Identify which cell holds the provided text, then report its (X, Y) central coordinate. 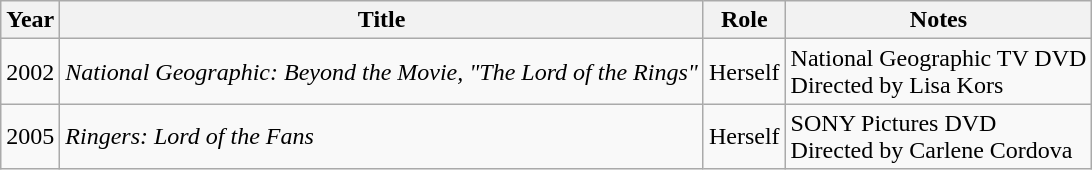
Ringers: Lord of the Fans (382, 136)
Role (744, 20)
Year (30, 20)
Title (382, 20)
National Geographic: Beyond the Movie, "The Lord of the Rings" (382, 72)
SONY Pictures DVDDirected by Carlene Cordova (938, 136)
2005 (30, 136)
Notes (938, 20)
National Geographic TV DVDDirected by Lisa Kors (938, 72)
2002 (30, 72)
